Return the (x, y) coordinate for the center point of the cell that contains the specified text.  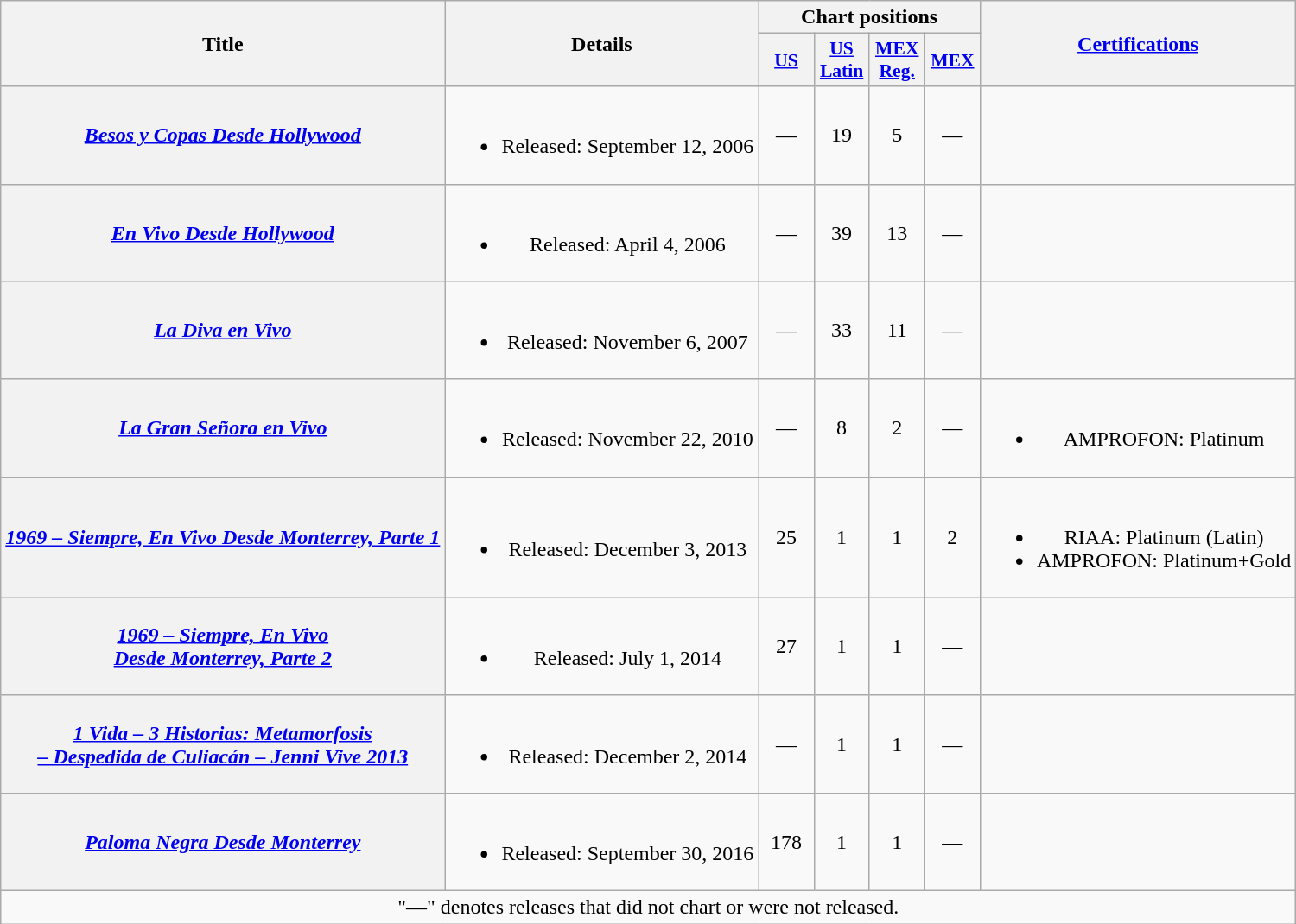
19 (842, 135)
La Diva en Vivo (223, 330)
Released: November 6, 2007 (601, 330)
Besos y Copas Desde Hollywood (223, 135)
RIAA: Platinum (Latin)AMPROFON: Platinum+Gold (1137, 537)
MEXReg. (897, 60)
Released: December 2, 2014 (601, 744)
11 (897, 330)
33 (842, 330)
Chart positions (869, 17)
178 (786, 841)
1 Vida – 3 Historias: Metamorfosis– Despedida de Culiacán – Jenni Vive 2013 (223, 744)
8 (842, 428)
"—" denotes releases that did not chart or were not released. (648, 907)
Released: July 1, 2014 (601, 646)
27 (786, 646)
Certifications (1137, 43)
USLatin (842, 60)
Released: September 12, 2006 (601, 135)
Paloma Negra Desde Monterrey (223, 841)
En Vivo Desde Hollywood (223, 233)
Released: November 22, 2010 (601, 428)
39 (842, 233)
La Gran Señora en Vivo (223, 428)
Title (223, 43)
MEX (952, 60)
1969 – Siempre, En VivoDesde Monterrey, Parte 2 (223, 646)
5 (897, 135)
Released: April 4, 2006 (601, 233)
Released: December 3, 2013 (601, 537)
25 (786, 537)
Details (601, 43)
Released: September 30, 2016 (601, 841)
AMPROFON: Platinum (1137, 428)
US (786, 60)
13 (897, 233)
1969 – Siempre, En Vivo Desde Monterrey, Parte 1 (223, 537)
